Return [x, y] of the center of cell containing provided text 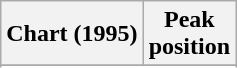
Chart (1995) [72, 34]
Peakposition [189, 34]
